Output the [x, y] coordinate of the center of the cell containing the given text.  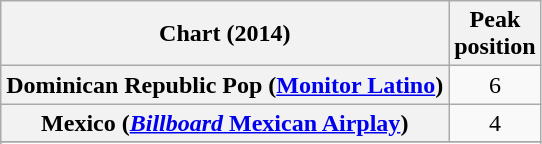
4 [495, 123]
6 [495, 85]
Peak position [495, 34]
Chart (2014) [225, 34]
Dominican Republic Pop (Monitor Latino) [225, 85]
Mexico (Billboard Mexican Airplay) [225, 123]
